Search for the cell housing the specified text and yield its (X, Y) center coordinate. 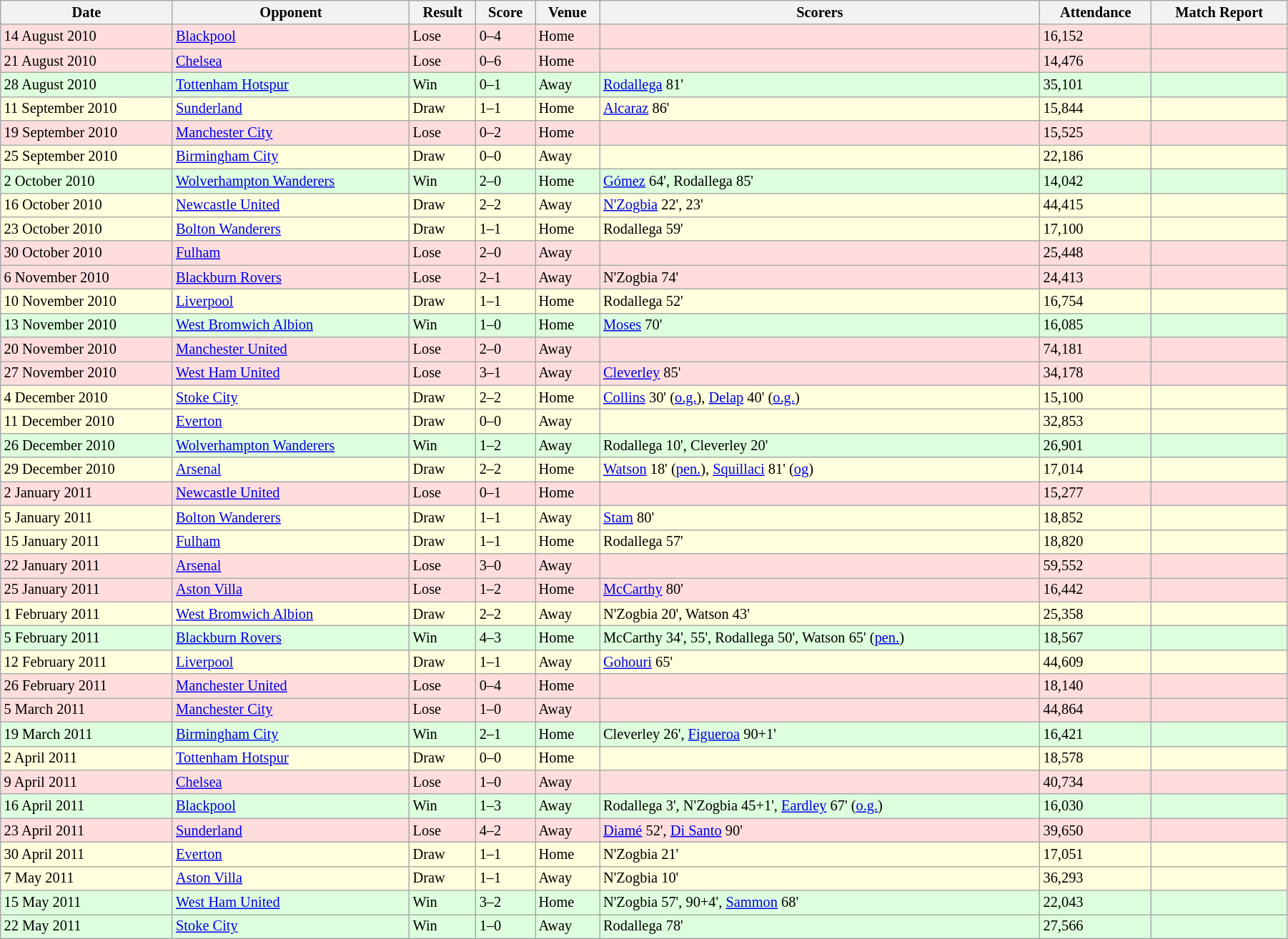
0–2 (506, 133)
Rodallega 10', Cleverley 20' (820, 445)
20 November 2010 (86, 349)
17,051 (1096, 854)
32,853 (1096, 421)
13 November 2010 (86, 325)
11 September 2010 (86, 109)
Diamé 52', Di Santo 90' (820, 830)
Moses 70' (820, 325)
10 November 2010 (86, 301)
39,650 (1096, 830)
Gómez 64', Rodallega 85' (820, 181)
2 January 2011 (86, 493)
15,100 (1096, 397)
16,152 (1096, 36)
3–0 (506, 565)
18,567 (1096, 637)
22,043 (1096, 903)
N'Zogbia 21' (820, 854)
N'Zogbia 57', 90+4', Sammon 68' (820, 903)
14 August 2010 (86, 36)
18,140 (1096, 686)
12 February 2011 (86, 662)
Scorers (820, 12)
14,476 (1096, 61)
Cleverley 26', Figueroa 90+1' (820, 734)
McCarthy 80' (820, 590)
40,734 (1096, 782)
Alcaraz 86' (820, 109)
26 December 2010 (86, 445)
Result (443, 12)
N'Zogbia 20', Watson 43' (820, 614)
16,442 (1096, 590)
4 December 2010 (86, 397)
11 December 2010 (86, 421)
18,820 (1096, 542)
25 September 2010 (86, 156)
25,358 (1096, 614)
Attendance (1096, 12)
35,101 (1096, 84)
23 October 2010 (86, 229)
5 January 2011 (86, 517)
1 February 2011 (86, 614)
44,864 (1096, 710)
24,413 (1096, 277)
Opponent (290, 12)
Collins 30' (o.g.), Delap 40' (o.g.) (820, 397)
15,525 (1096, 133)
Rodallega 59' (820, 229)
21 August 2010 (86, 61)
26 February 2011 (86, 686)
19 September 2010 (86, 133)
Stam 80' (820, 517)
2 April 2011 (86, 758)
Rodallega 3', N'Zogbia 45+1', Eardley 67' (o.g.) (820, 806)
18,852 (1096, 517)
59,552 (1096, 565)
17,014 (1096, 470)
27,566 (1096, 926)
Venue (568, 12)
3–2 (506, 903)
N'Zogbia 22', 23' (820, 205)
Rodallega 78' (820, 926)
34,178 (1096, 373)
30 October 2010 (86, 253)
16 April 2011 (86, 806)
15,277 (1096, 493)
9 April 2011 (86, 782)
15,844 (1096, 109)
N'Zogbia 10' (820, 878)
N'Zogbia 74' (820, 277)
1–3 (506, 806)
25,448 (1096, 253)
30 April 2011 (86, 854)
15 January 2011 (86, 542)
25 January 2011 (86, 590)
16,085 (1096, 325)
Rodallega 57' (820, 542)
16,754 (1096, 301)
6 November 2010 (86, 277)
16 October 2010 (86, 205)
Date (86, 12)
29 December 2010 (86, 470)
14,042 (1096, 181)
5 March 2011 (86, 710)
16,030 (1096, 806)
4–2 (506, 830)
0–6 (506, 61)
4–3 (506, 637)
18,578 (1096, 758)
McCarthy 34', 55', Rodallega 50', Watson 65' (pen.) (820, 637)
15 May 2011 (86, 903)
3–1 (506, 373)
2 October 2010 (86, 181)
Match Report (1219, 12)
23 April 2011 (86, 830)
22,186 (1096, 156)
22 May 2011 (86, 926)
22 January 2011 (86, 565)
26,901 (1096, 445)
Gohouri 65' (820, 662)
5 February 2011 (86, 637)
Watson 18' (pen.), Squillaci 81' (og) (820, 470)
28 August 2010 (86, 84)
16,421 (1096, 734)
44,609 (1096, 662)
17,100 (1096, 229)
74,181 (1096, 349)
Rodallega 52' (820, 301)
Cleverley 85' (820, 373)
7 May 2011 (86, 878)
Score (506, 12)
Rodallega 81' (820, 84)
27 November 2010 (86, 373)
36,293 (1096, 878)
19 March 2011 (86, 734)
44,415 (1096, 205)
